For the text-containing cell, return its midpoint in (X, Y) coordinate format. 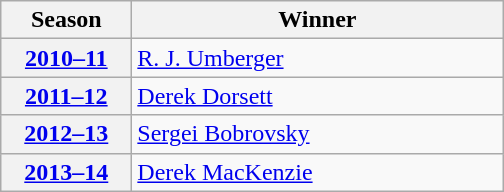
2013–14 (66, 172)
R. J. Umberger (318, 58)
Sergei Bobrovsky (318, 134)
2011–12 (66, 96)
Derek Dorsett (318, 96)
Winner (318, 20)
Season (66, 20)
2012–13 (66, 134)
Derek MacKenzie (318, 172)
2010–11 (66, 58)
